Scan for the cell matching the given text and deliver its (X, Y) coordinate at center. 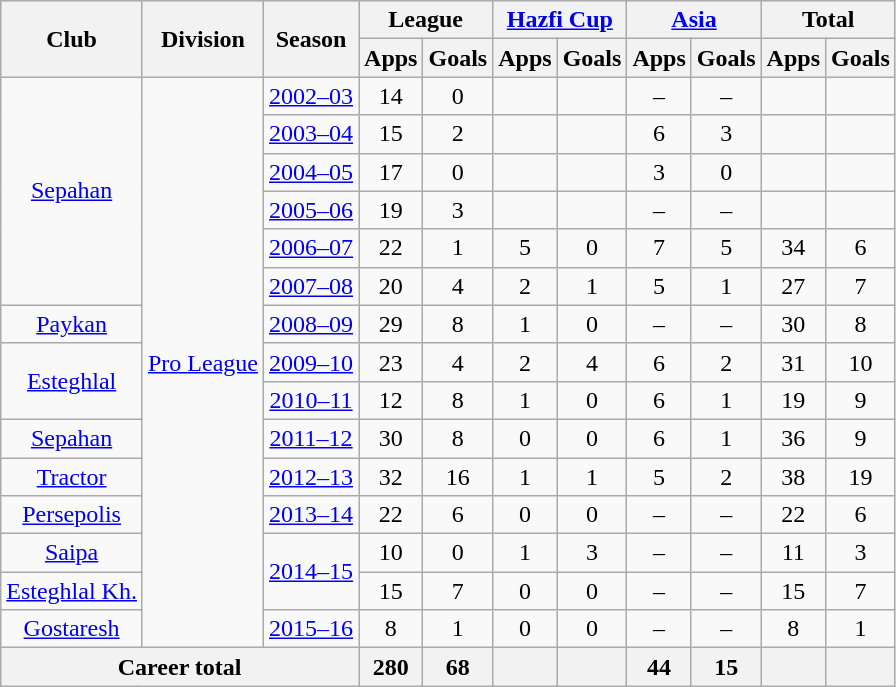
Division (202, 39)
2013–14 (310, 515)
Club (72, 39)
44 (659, 667)
280 (391, 667)
Esteghlal Kh. (72, 591)
2014–15 (310, 572)
2004–05 (310, 172)
2008–09 (310, 324)
2003–04 (310, 134)
2011–12 (310, 438)
2012–13 (310, 477)
2005–06 (310, 210)
29 (391, 324)
17 (391, 172)
14 (391, 96)
Tractor (72, 477)
12 (391, 400)
Hazfi Cup (560, 20)
League (426, 20)
2010–11 (310, 400)
Esteghlal (72, 381)
2002–03 (310, 96)
Pro League (202, 362)
Asia (694, 20)
Saipa (72, 553)
2015–16 (310, 629)
Persepolis (72, 515)
38 (793, 477)
11 (793, 553)
27 (793, 286)
2006–07 (310, 248)
Season (310, 39)
23 (391, 362)
2009–10 (310, 362)
68 (458, 667)
31 (793, 362)
32 (391, 477)
Career total (180, 667)
Gostaresh (72, 629)
Total (828, 20)
20 (391, 286)
Paykan (72, 324)
34 (793, 248)
16 (458, 477)
36 (793, 438)
2007–08 (310, 286)
